For the text-containing cell, return its midpoint in [x, y] coordinate format. 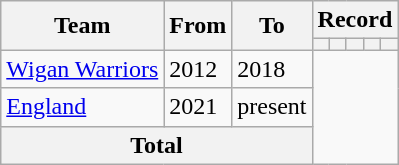
England [82, 107]
2012 [198, 69]
2018 [272, 69]
Wigan Warriors [82, 69]
To [272, 26]
From [198, 26]
Record [355, 20]
Total [156, 145]
2021 [198, 107]
present [272, 107]
Team [82, 26]
